Extract the [X, Y] coordinate from the center of the cell holding the provided text.  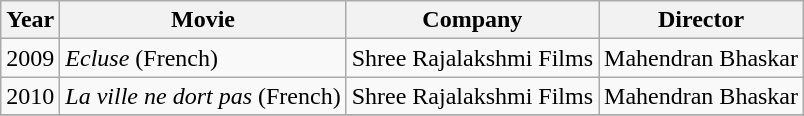
Company [472, 20]
Year [30, 20]
La ville ne dort pas (French) [203, 96]
Movie [203, 20]
2009 [30, 58]
Director [702, 20]
Ecluse (French) [203, 58]
2010 [30, 96]
